Identify which cell holds the provided text, then report its (X, Y) central coordinate. 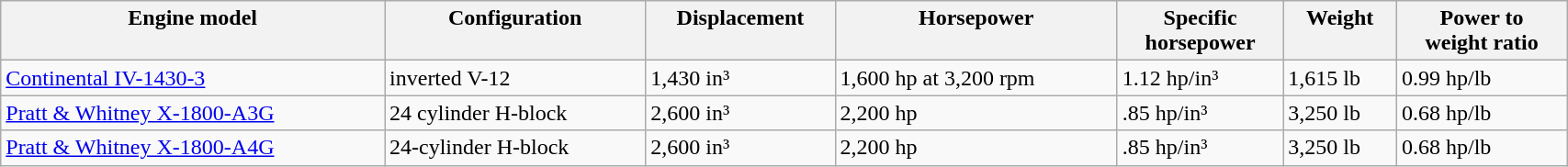
Power toweight ratio (1481, 31)
Pratt & Whitney X-1800-A3G (193, 113)
1,615 lb (1340, 78)
Pratt & Whitney X-1800-A4G (193, 148)
1,430 in³ (740, 78)
Horsepower (976, 31)
Specifichorsepower (1200, 31)
inverted V-12 (515, 78)
Weight (1340, 31)
Continental IV-1430-3 (193, 78)
Configuration (515, 31)
24 cylinder H-block (515, 113)
Displacement (740, 31)
1.12 hp/in³ (1200, 78)
24-cylinder H-block (515, 148)
0.99 hp/lb (1481, 78)
Engine model (193, 31)
1,600 hp at 3,200 rpm (976, 78)
